Extract the [x, y] coordinate from the center of the cell holding the provided text.  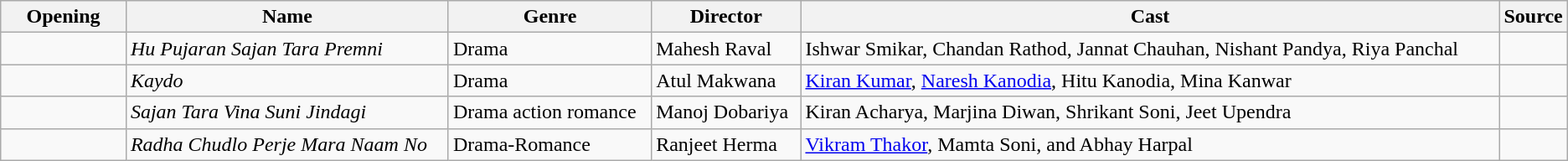
Director [726, 17]
Atul Makwana [726, 80]
Ishwar Smikar, Chandan Rathod, Jannat Chauhan, Nishant Pandya, Riya Panchal [1150, 49]
Sajan Tara Vina Suni Jindagi [286, 112]
Drama-Romance [549, 144]
Hu Pujaran Sajan Tara Premni [286, 49]
Radha Chudlo Perje Mara Naam No [286, 144]
Source [1533, 17]
Drama action romance [549, 112]
Opening [64, 17]
Mahesh Raval [726, 49]
Ranjeet Herma [726, 144]
Cast [1150, 17]
Manoj Dobariya [726, 112]
Name [286, 17]
Kaydo [286, 80]
Vikram Thakor, Mamta Soni, and Abhay Harpal [1150, 144]
Genre [549, 17]
Kiran Acharya, Marjina Diwan, Shrikant Soni, Jeet Upendra [1150, 112]
Kiran Kumar, Naresh Kanodia, Hitu Kanodia, Mina Kanwar [1150, 80]
